Scan for the cell matching the given text and deliver its (X, Y) coordinate at center. 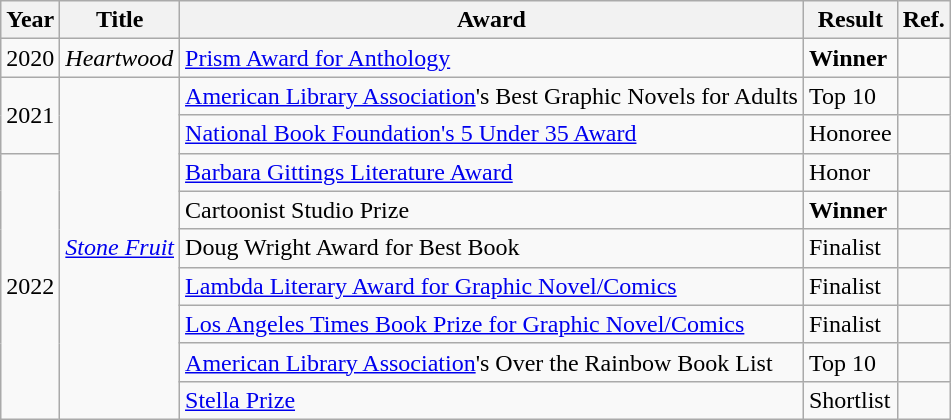
Stone Fruit (120, 248)
Honoree (850, 134)
Award (492, 20)
American Library Association's Over the Rainbow Book List (492, 362)
Honor (850, 172)
Title (120, 20)
Year (30, 20)
Result (850, 20)
Barbara Gittings Literature Award (492, 172)
Lambda Literary Award for Graphic Novel/Comics (492, 286)
Los Angeles Times Book Prize for Graphic Novel/Comics (492, 324)
National Book Foundation's 5 Under 35 Award (492, 134)
Ref. (924, 20)
Shortlist (850, 400)
Cartoonist Studio Prize (492, 210)
Prism Award for Anthology (492, 58)
2021 (30, 115)
Doug Wright Award for Best Book (492, 248)
2022 (30, 286)
Stella Prize (492, 400)
American Library Association's Best Graphic Novels for Adults (492, 96)
2020 (30, 58)
Heartwood (120, 58)
